Locate the cell with the specified text and output its [x, y] center coordinate. 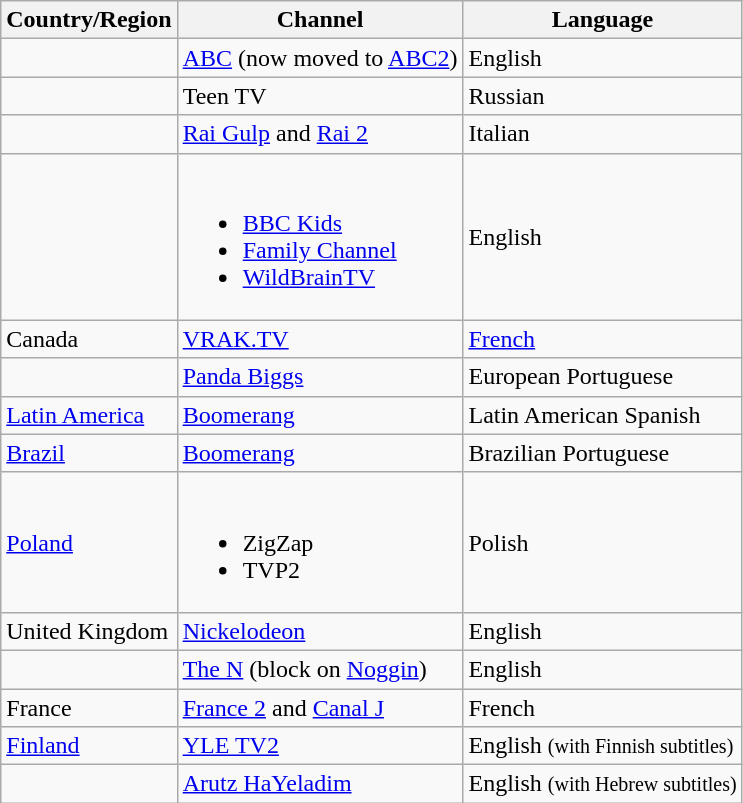
BBC KidsFamily ChannelWildBrainTV [320, 236]
Italian [602, 134]
The N (block on Noggin) [320, 669]
YLE TV2 [320, 746]
Language [602, 20]
Brazilian Portuguese [602, 453]
France [89, 707]
Russian [602, 96]
Teen TV [320, 96]
English (with Hebrew subtitles) [602, 784]
Finland [89, 746]
Latin America [89, 415]
Arutz HaYeladim [320, 784]
Polish [602, 542]
Brazil [89, 453]
VRAK.TV [320, 339]
Country/Region [89, 20]
Nickelodeon [320, 631]
English (with Finnish subtitles) [602, 746]
United Kingdom [89, 631]
Rai Gulp and Rai 2 [320, 134]
ZigZapTVP2 [320, 542]
European Portuguese [602, 377]
Channel [320, 20]
Poland [89, 542]
Latin American Spanish [602, 415]
Panda Biggs [320, 377]
Canada [89, 339]
France 2 and Canal J [320, 707]
ABC (now moved to ABC2) [320, 58]
